Identify which cell holds the provided text, then report its [x, y] central coordinate. 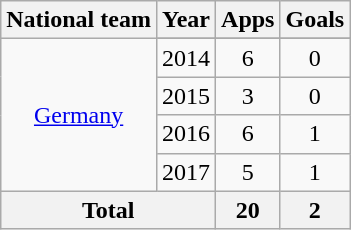
20 [248, 210]
National team [79, 20]
Total [108, 210]
Goals [315, 20]
2017 [186, 172]
2016 [186, 134]
2014 [186, 58]
2015 [186, 96]
Year [186, 20]
2 [315, 210]
3 [248, 96]
Germany [79, 115]
Apps [248, 20]
5 [248, 172]
